Extract the [X, Y] coordinate from the center of the cell holding the provided text.  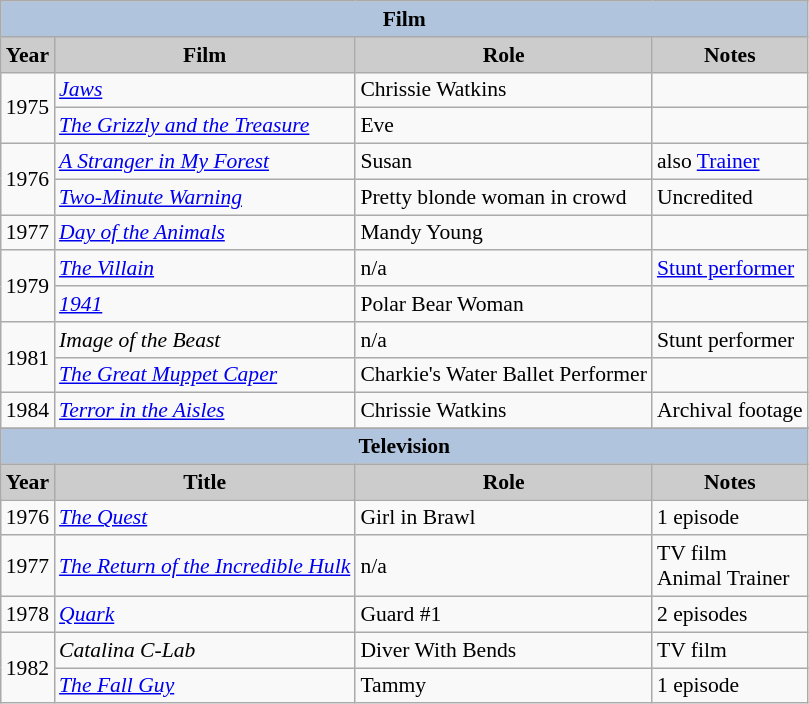
2 episodes [730, 615]
1978 [28, 615]
Television [404, 447]
A Stranger in My Forest [204, 162]
Jaws [204, 90]
Terror in the Aisles [204, 411]
Mandy Young [504, 233]
Quark [204, 615]
TV filmAnimal Trainer [730, 566]
1975 [28, 108]
The Villain [204, 269]
Two-Minute Warning [204, 197]
The Great Muppet Caper [204, 375]
Catalina C-Lab [204, 650]
Archival footage [730, 411]
The Return of the Incredible Hulk [204, 566]
1982 [28, 668]
1979 [28, 286]
Day of the Animals [204, 233]
Title [204, 482]
1981 [28, 358]
The Quest [204, 518]
Image of the Beast [204, 340]
1941 [204, 304]
Uncredited [730, 197]
Guard #1 [504, 615]
Pretty blonde woman in crowd [504, 197]
also Trainer [730, 162]
Girl in Brawl [504, 518]
The Fall Guy [204, 686]
The Grizzly and the Treasure [204, 126]
Charkie's Water Ballet Performer [504, 375]
TV film [730, 650]
Eve [504, 126]
Diver With Bends [504, 650]
1984 [28, 411]
Tammy [504, 686]
Polar Bear Woman [504, 304]
Susan [504, 162]
